Return [x, y] of the center of cell containing provided text 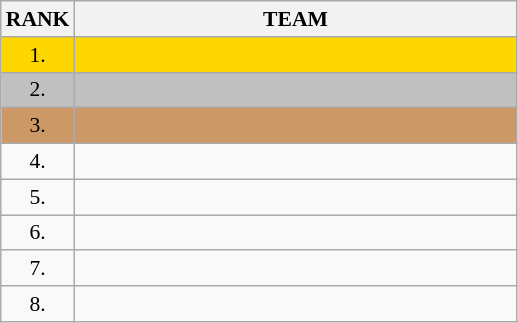
5. [38, 197]
TEAM [295, 19]
1. [38, 55]
2. [38, 90]
RANK [38, 19]
4. [38, 162]
7. [38, 269]
3. [38, 126]
8. [38, 304]
6. [38, 233]
